From the cell containing the given text, extract its center point as (x, y) coordinate. 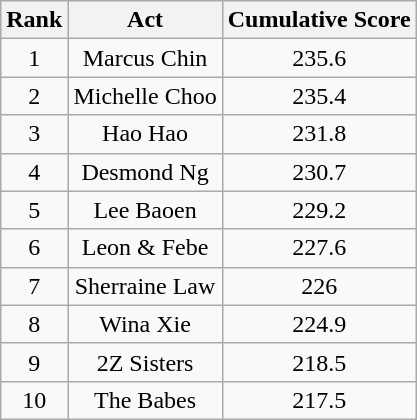
Leon & Febe (145, 248)
217.5 (319, 400)
Rank (34, 20)
9 (34, 362)
235.4 (319, 96)
3 (34, 134)
2 (34, 96)
Michelle Choo (145, 96)
Sherraine Law (145, 286)
Marcus Chin (145, 58)
8 (34, 324)
7 (34, 286)
224.9 (319, 324)
229.2 (319, 210)
6 (34, 248)
230.7 (319, 172)
Cumulative Score (319, 20)
231.8 (319, 134)
1 (34, 58)
2Z Sisters (145, 362)
5 (34, 210)
4 (34, 172)
Hao Hao (145, 134)
226 (319, 286)
Wina Xie (145, 324)
218.5 (319, 362)
Act (145, 20)
Lee Baoen (145, 210)
Desmond Ng (145, 172)
10 (34, 400)
235.6 (319, 58)
The Babes (145, 400)
227.6 (319, 248)
